Identify which cell holds the provided text, then report its [X, Y] central coordinate. 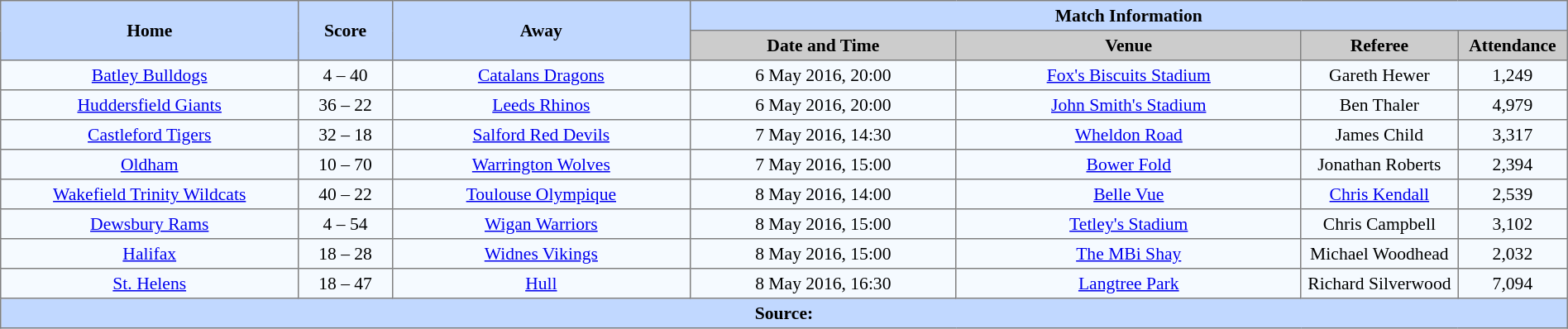
Attendance [1513, 45]
4 – 40 [346, 75]
Salford Red Devils [541, 135]
Huddersfield Giants [150, 105]
40 – 22 [346, 194]
Oldham [150, 164]
John Smith's Stadium [1128, 105]
Dewsbury Rams [150, 224]
36 – 22 [346, 105]
Batley Bulldogs [150, 75]
Michael Woodhead [1379, 254]
James Child [1379, 135]
8 May 2016, 14:00 [823, 194]
Castleford Tigers [150, 135]
7,094 [1513, 284]
3,317 [1513, 135]
Hull [541, 284]
2,032 [1513, 254]
Wakefield Trinity Wildcats [150, 194]
8 May 2016, 16:30 [823, 284]
Chris Campbell [1379, 224]
4 – 54 [346, 224]
Source: [784, 313]
2,394 [1513, 164]
7 May 2016, 15:00 [823, 164]
Fox's Biscuits Stadium [1128, 75]
Venue [1128, 45]
3,102 [1513, 224]
Jonathan Roberts [1379, 164]
Home [150, 31]
Referee [1379, 45]
Toulouse Olympique [541, 194]
1,249 [1513, 75]
18 – 47 [346, 284]
Halifax [150, 254]
Gareth Hewer [1379, 75]
Wigan Warriors [541, 224]
7 May 2016, 14:30 [823, 135]
Chris Kendall [1379, 194]
Leeds Rhinos [541, 105]
Score [346, 31]
4,979 [1513, 105]
Catalans Dragons [541, 75]
Richard Silverwood [1379, 284]
Away [541, 31]
St. Helens [150, 284]
The MBi Shay [1128, 254]
Belle Vue [1128, 194]
18 – 28 [346, 254]
Tetley's Stadium [1128, 224]
2,539 [1513, 194]
10 – 70 [346, 164]
Wheldon Road [1128, 135]
Langtree Park [1128, 284]
Match Information [1128, 16]
Warrington Wolves [541, 164]
Widnes Vikings [541, 254]
Ben Thaler [1379, 105]
32 – 18 [346, 135]
Bower Fold [1128, 164]
Date and Time [823, 45]
